From the cell containing the given text, extract its center point as [X, Y] coordinate. 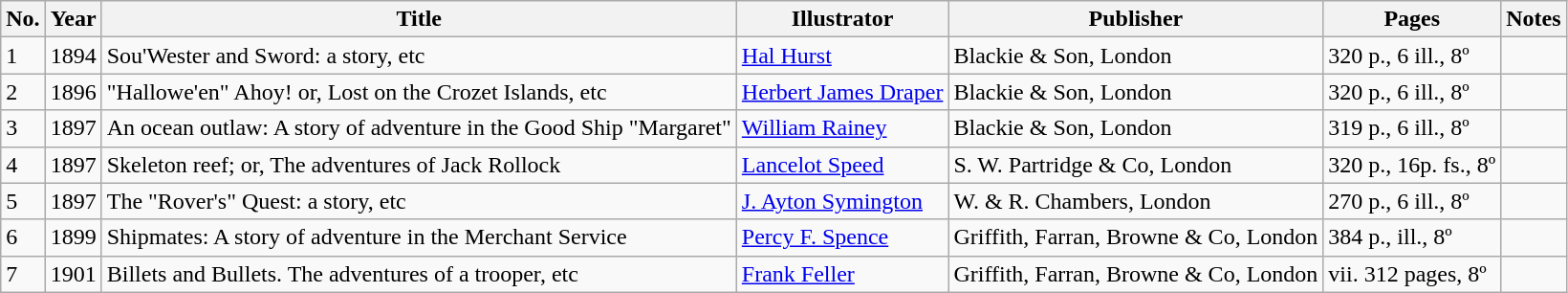
2 [23, 92]
Shipmates: A story of adventure in the Merchant Service [419, 237]
320 p., 16p. fs., 8º [1412, 165]
1901 [73, 274]
vii. 312 pages, 8º [1412, 274]
384 p., ill., 8º [1412, 237]
Herbert James Draper [842, 92]
"Hallowe'en" Ahoy! or, Lost on the Crozet Islands, etc [419, 92]
6 [23, 237]
Billets and Bullets. The adventures of a trooper, etc [419, 274]
Title [419, 19]
W. & R. Chambers, London [1136, 201]
3 [23, 128]
4 [23, 165]
7 [23, 274]
1 [23, 56]
J. Ayton Symington [842, 201]
Notes [1534, 19]
Percy F. Spence [842, 237]
5 [23, 201]
Sou'Wester and Sword: a story, etc [419, 56]
1896 [73, 92]
Skeleton reef; or, The adventures of Jack Rollock [419, 165]
270 p., 6 ill., 8º [1412, 201]
319 p., 6 ill., 8º [1412, 128]
S. W. Partridge & Co, London [1136, 165]
Frank Feller [842, 274]
No. [23, 19]
An ocean outlaw: A story of adventure in the Good Ship "Margaret" [419, 128]
Hal Hurst [842, 56]
Lancelot Speed [842, 165]
The "Rover's" Quest: a story, etc [419, 201]
Pages [1412, 19]
Year [73, 19]
1894 [73, 56]
Illustrator [842, 19]
1899 [73, 237]
Publisher [1136, 19]
William Rainey [842, 128]
